For the text-containing cell, return its midpoint in (x, y) coordinate format. 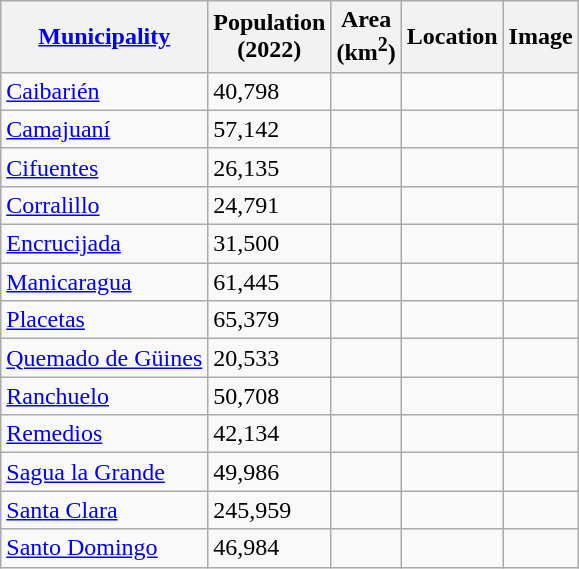
Corralillo (104, 205)
Cifuentes (104, 167)
Quemado de Güines (104, 358)
Sagua la Grande (104, 472)
Santa Clara (104, 510)
46,984 (270, 548)
Remedios (104, 434)
Placetas (104, 320)
31,500 (270, 244)
Population(2022) (270, 37)
26,135 (270, 167)
Ranchuelo (104, 396)
Location (452, 37)
40,798 (270, 91)
Camajuaní (104, 129)
61,445 (270, 282)
Image (540, 37)
24,791 (270, 205)
Santo Domingo (104, 548)
Caibarién (104, 91)
Encrucijada (104, 244)
57,142 (270, 129)
50,708 (270, 396)
65,379 (270, 320)
Area(km2) (366, 37)
Municipality (104, 37)
245,959 (270, 510)
42,134 (270, 434)
49,986 (270, 472)
Manicaragua (104, 282)
20,533 (270, 358)
